Output the [x, y] coordinate of the center of the cell containing the given text.  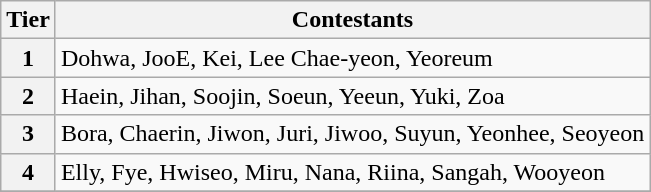
Dohwa, JooE, Kei, Lee Chae-yeon, Yeoreum [352, 58]
2 [28, 96]
3 [28, 134]
Bora, Chaerin, Jiwon, Juri, Jiwoo, Suyun, Yeonhee, Seoyeon [352, 134]
Tier [28, 20]
Elly, Fye, Hwiseo, Miru, Nana, Riina, Sangah, Wooyeon [352, 172]
1 [28, 58]
Contestants [352, 20]
4 [28, 172]
Haein, Jihan, Soojin, Soeun, Yeeun, Yuki, Zoa [352, 96]
